Output the [x, y] coordinate of the center of the cell containing the given text.  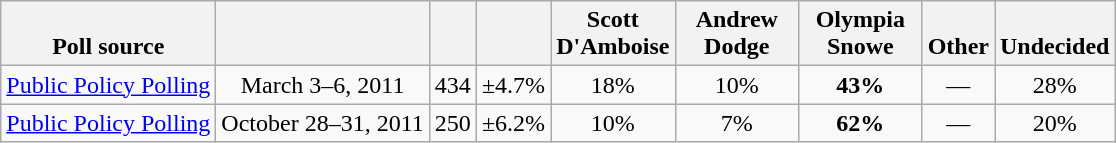
AndrewDodge [737, 34]
±6.2% [513, 123]
Undecided [1054, 34]
18% [613, 85]
Other [958, 34]
March 3–6, 2011 [322, 85]
20% [1054, 123]
Poll source [108, 34]
43% [861, 85]
7% [737, 123]
October 28–31, 2011 [322, 123]
434 [452, 85]
OlympiaSnowe [861, 34]
28% [1054, 85]
62% [861, 123]
250 [452, 123]
ScottD'Amboise [613, 34]
±4.7% [513, 85]
